Pinpoint the cell where the given text exists, returning its [x, y] midpoint coordinate. 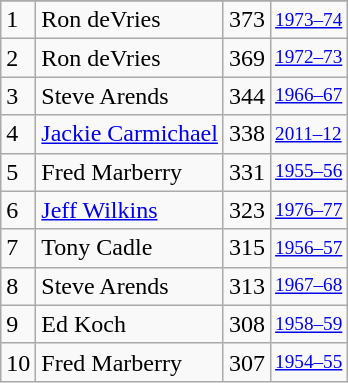
Ed Koch [130, 324]
369 [246, 58]
1972–73 [309, 58]
1966–67 [309, 96]
1973–74 [309, 20]
338 [246, 134]
313 [246, 286]
344 [246, 96]
1 [18, 20]
6 [18, 210]
4 [18, 134]
1954–55 [309, 362]
307 [246, 362]
3 [18, 96]
10 [18, 362]
373 [246, 20]
7 [18, 248]
5 [18, 172]
Jeff Wilkins [130, 210]
308 [246, 324]
323 [246, 210]
1958–59 [309, 324]
315 [246, 248]
Jackie Carmichael [130, 134]
8 [18, 286]
9 [18, 324]
Tony Cadle [130, 248]
1976–77 [309, 210]
1967–68 [309, 286]
1955–56 [309, 172]
1956–57 [309, 248]
2011–12 [309, 134]
331 [246, 172]
2 [18, 58]
